Determine the (x, y) coordinate at the center of the cell enclosing the given text.  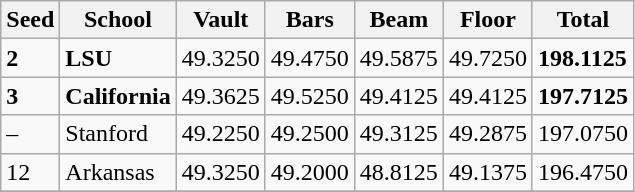
197.7125 (582, 96)
197.0750 (582, 134)
49.2875 (488, 134)
196.4750 (582, 172)
2 (30, 58)
49.5250 (310, 96)
49.2250 (220, 134)
California (118, 96)
12 (30, 172)
49.5875 (398, 58)
– (30, 134)
Total (582, 20)
48.8125 (398, 172)
49.1375 (488, 172)
49.2500 (310, 134)
Arkansas (118, 172)
49.4750 (310, 58)
Seed (30, 20)
School (118, 20)
49.3125 (398, 134)
3 (30, 96)
49.7250 (488, 58)
Vault (220, 20)
49.2000 (310, 172)
Bars (310, 20)
Beam (398, 20)
198.1125 (582, 58)
49.3625 (220, 96)
LSU (118, 58)
Floor (488, 20)
Stanford (118, 134)
